For the text-containing cell, return its midpoint in [X, Y] coordinate format. 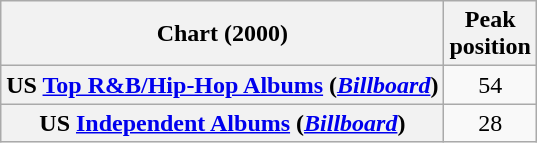
28 [490, 123]
Peakposition [490, 34]
Chart (2000) [222, 34]
US Top R&B/Hip-Hop Albums (Billboard) [222, 85]
US Independent Albums (Billboard) [222, 123]
54 [490, 85]
